Output the (x, y) coordinate of the center of the cell containing the given text.  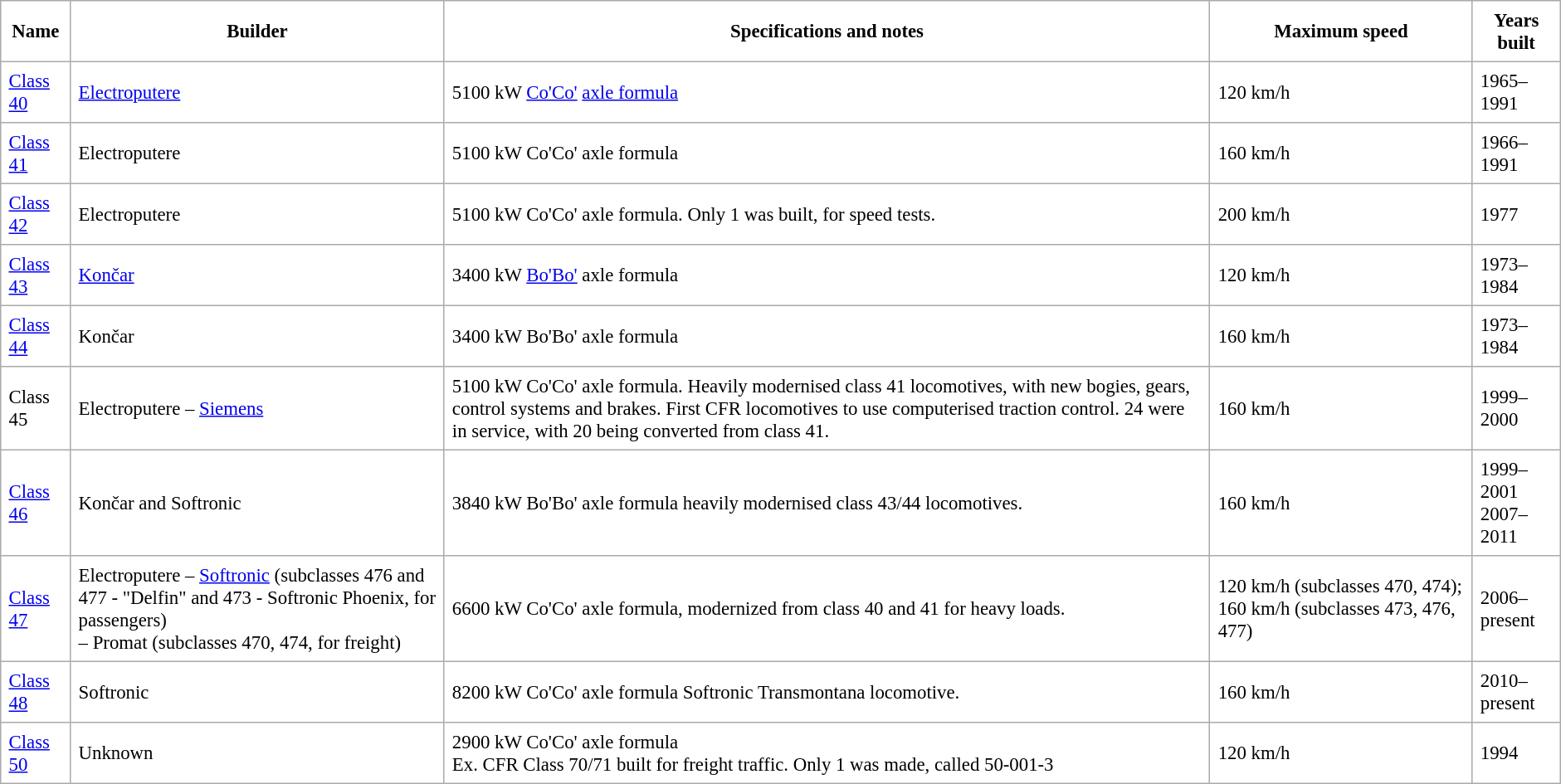
Class 44 (36, 336)
8200 kW Co'Co' axle formula Softronic Transmontana locomotive. (827, 692)
Class 43 (36, 275)
1965–1991 (1516, 92)
Years built (1516, 32)
1994 (1516, 753)
6600 kW Co'Co' axle formula, modernized from class 40 and 41 for heavy loads. (827, 609)
Builder (257, 32)
Name (36, 32)
Class 50 (36, 753)
Končar and Softronic (257, 503)
1999–20012007–2011 (1516, 503)
1977 (1516, 214)
200 km/h (1341, 214)
Class 47 (36, 609)
1966–1991 (1516, 153)
1999–2000 (1516, 408)
Softronic (257, 692)
Specifications and notes (827, 32)
Electroputere – Softronic (subclasses 476 and 477 - "Delfin" and 473 - Softronic Phoenix, for passengers)– Promat (subclasses 470, 474, for freight) (257, 609)
Class 41 (36, 153)
Electroputere – Siemens (257, 408)
2006–present (1516, 609)
2900 kW Co'Co' axle formulaEx. CFR Class 70/71 built for freight traffic. Only 1 was made, called 50-001-3 (827, 753)
5100 kW Co'Co' axle formula. Only 1 was built, for speed tests. (827, 214)
Class 42 (36, 214)
Maximum speed (1341, 32)
Class 48 (36, 692)
2010–present (1516, 692)
Class 45 (36, 408)
Class 46 (36, 503)
3840 kW Bo'Bo' axle formula heavily modernised class 43/44 locomotives. (827, 503)
Class 40 (36, 92)
Unknown (257, 753)
120 km/h (subclasses 470, 474); 160 km/h (subclasses 473, 476, 477) (1341, 609)
